Return (x, y) of the center of cell containing provided text 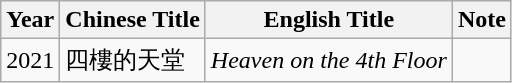
2021 (30, 60)
Year (30, 20)
Heaven on the 4th Floor (328, 60)
Chinese Title (133, 20)
English Title (328, 20)
四樓的天堂 (133, 60)
Note (482, 20)
